Return [x, y] of the center of cell containing provided text 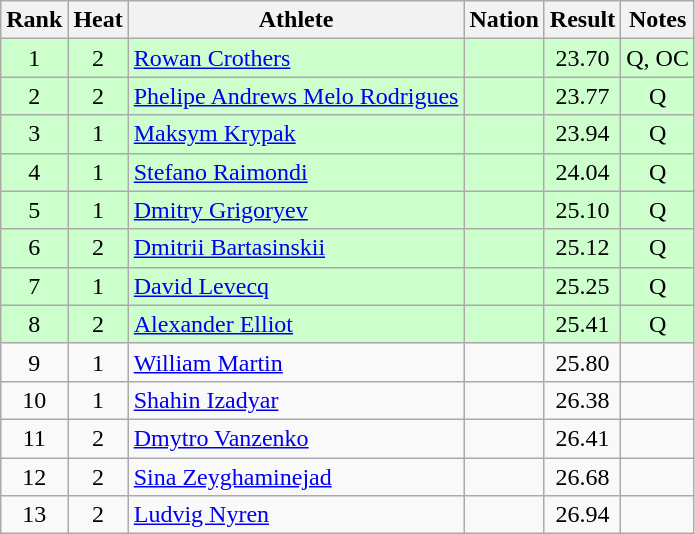
23.70 [582, 58]
Ludvig Nyren [296, 515]
26.41 [582, 438]
25.80 [582, 362]
Alexander Elliot [296, 324]
6 [34, 248]
10 [34, 400]
4 [34, 172]
Heat [98, 20]
Dmitrii Bartasinskii [296, 248]
Shahin Izadyar [296, 400]
Maksym Krypak [296, 134]
8 [34, 324]
Nation [504, 20]
Stefano Raimondi [296, 172]
26.38 [582, 400]
5 [34, 210]
25.41 [582, 324]
Notes [658, 20]
13 [34, 515]
26.94 [582, 515]
William Martin [296, 362]
Phelipe Andrews Melo Rodrigues [296, 96]
23.77 [582, 96]
Rank [34, 20]
23.94 [582, 134]
25.25 [582, 286]
David Levecq [296, 286]
25.10 [582, 210]
9 [34, 362]
Result [582, 20]
Dmytro Vanzenko [296, 438]
Athlete [296, 20]
12 [34, 477]
7 [34, 286]
3 [34, 134]
11 [34, 438]
24.04 [582, 172]
Q, OC [658, 58]
26.68 [582, 477]
25.12 [582, 248]
Rowan Crothers [296, 58]
Sina Zeyghaminejad [296, 477]
Dmitry Grigoryev [296, 210]
